From the cell containing the given text, extract its center point as (x, y) coordinate. 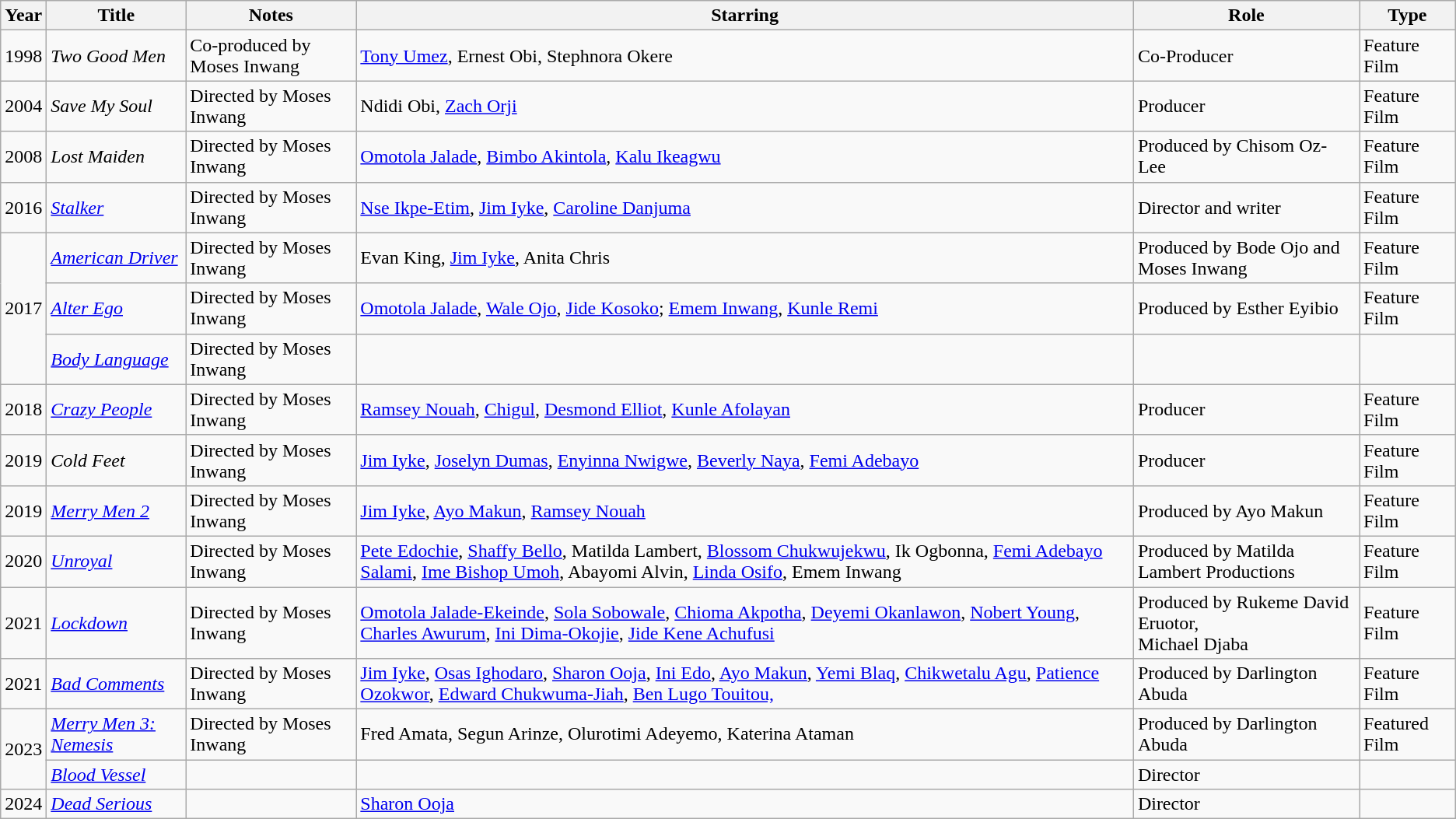
Fred Amata, Segun Arinze, Olurotimi Adeyemo, Katerina Ataman (745, 734)
Featured Film (1408, 734)
Role (1246, 16)
Jim Iyke, Joselyn Dumas, Enyinna Nwigwe, Beverly Naya, Femi Adebayo (745, 460)
Omotola Jalade-Ekeinde, Sola Sobowale, Chioma Akpotha, Deyemi Okanlawon, Nobert Young, Charles Awurum, Ini Dima-Okojie, Jide Kene Achufusi (745, 622)
Title (117, 16)
Produced by Esther Eyibio (1246, 308)
Sharon Ooja (745, 804)
2020 (23, 562)
Produced by Bode Ojo and Moses Inwang (1246, 258)
1998 (23, 56)
Body Language (117, 359)
Omotola Jalade, Wale Ojo, Jide Kosoko; Emem Inwang, Kunle Remi (745, 308)
Co-Producer (1246, 56)
Director and writer (1246, 207)
Ramsey Nouah, Chigul, Desmond Elliot, Kunle Afolayan (745, 409)
Omotola Jalade, Bimbo Akintola, Kalu Ikeagwu (745, 157)
Cold Feet (117, 460)
2024 (23, 804)
Crazy People (117, 409)
Produced by Chisom Oz-Lee (1246, 157)
2008 (23, 157)
Jim Iyke, Ayo Makun, Ramsey Nouah (745, 510)
Tony Umez, Ernest Obi, Stephnora Okere (745, 56)
2016 (23, 207)
Jim Iyke, Osas Ighodaro, Sharon Ooja, Ini Edo, Ayo Makun, Yemi Blaq, Chikwetalu Agu, Patience Ozokwor, Edward Chukwuma-Jiah, Ben Lugo Touitou, (745, 684)
Alter Ego (117, 308)
Year (23, 16)
2023 (23, 750)
Merry Men 2 (117, 510)
Type (1408, 16)
2004 (23, 106)
Save My Soul (117, 106)
Two Good Men (117, 56)
Stalker (117, 207)
2017 (23, 308)
Blood Vessel (117, 775)
Produced by Ayo Makun (1246, 510)
American Driver (117, 258)
Produced by Matilda Lambert Productions (1246, 562)
Nse Ikpe-Etim, Jim Iyke, Caroline Danjuma (745, 207)
Ndidi Obi, Zach Orji (745, 106)
Dead Serious (117, 804)
2018 (23, 409)
Starring (745, 16)
Co-produced by Moses Inwang (271, 56)
Bad Comments (117, 684)
Merry Men 3: Nemesis (117, 734)
Lockdown (117, 622)
Evan King, Jim Iyke, Anita Chris (745, 258)
Produced by Rukeme David Eruotor,Michael Djaba (1246, 622)
Unroyal (117, 562)
Lost Maiden (117, 157)
Notes (271, 16)
